Output the (X, Y) coordinate of the center of the cell containing the given text.  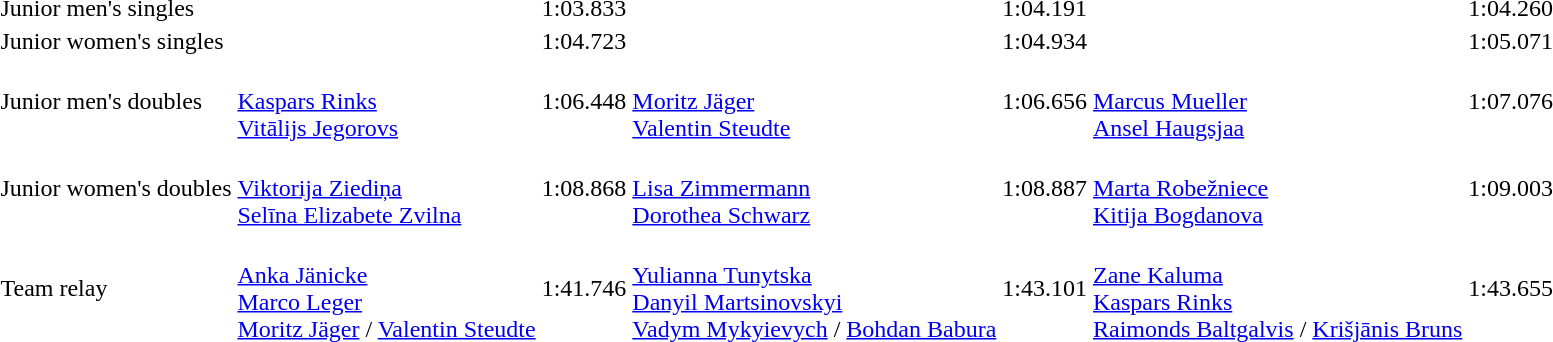
Kaspars RinksVitālijs Jegorovs (386, 101)
1:08.887 (1045, 188)
1:04.723 (584, 41)
Marta RobežnieceKitija Bogdanova (1277, 188)
Moritz JägerValentin Steudte (814, 101)
Lisa ZimmermannDorothea Schwarz (814, 188)
1:08.868 (584, 188)
1:04.934 (1045, 41)
Viktorija ZiediņaSelīna Elizabete Zvilna (386, 188)
Marcus MuellerAnsel Haugsjaa (1277, 101)
1:06.448 (584, 101)
1:06.656 (1045, 101)
